Determine the (x, y) coordinate at the center of the cell enclosing the given text.  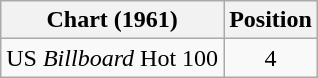
4 (271, 58)
US Billboard Hot 100 (112, 58)
Chart (1961) (112, 20)
Position (271, 20)
